From the cell containing the given text, extract its center point as [x, y] coordinate. 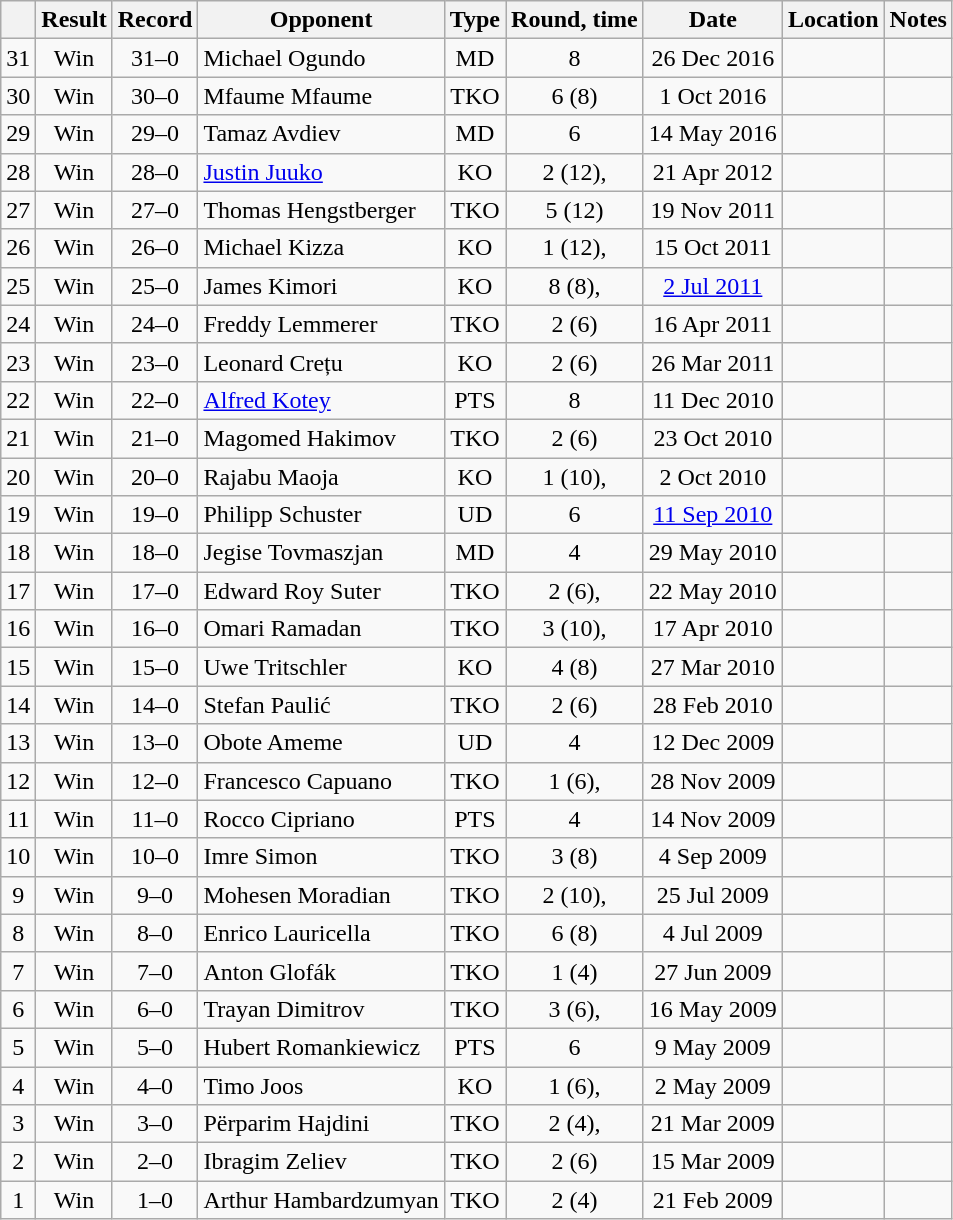
28 [18, 172]
5 [18, 1047]
Arthur Hambardzumyan [321, 1200]
9 [18, 895]
9 May 2009 [712, 1047]
Përparim Hajdini [321, 1124]
3–0 [155, 1124]
1 (12), [575, 248]
27 [18, 210]
Alfred Kotey [321, 400]
Mohesen Moradian [321, 895]
15–0 [155, 667]
29 May 2010 [712, 553]
Francesco Capuano [321, 781]
Thomas Hengstberger [321, 210]
Location [833, 20]
Jegise Tovmaszjan [321, 553]
15 Oct 2011 [712, 248]
19–0 [155, 515]
Rajabu Maoja [321, 477]
22 May 2010 [712, 591]
28 Nov 2009 [712, 781]
27 Jun 2009 [712, 971]
3 (10), [575, 629]
13 [18, 743]
5 (12) [575, 210]
27–0 [155, 210]
22 [18, 400]
Rocco Cipriano [321, 819]
Round, time [575, 20]
29 [18, 134]
Result [74, 20]
25 [18, 286]
Tamaz Avdiev [321, 134]
28 Feb 2010 [712, 705]
23 Oct 2010 [712, 438]
Type [474, 20]
4–0 [155, 1085]
Leonard Crețu [321, 362]
4 Jul 2009 [712, 933]
Philipp Schuster [321, 515]
15 [18, 667]
Stefan Paulić [321, 705]
30–0 [155, 96]
17 Apr 2010 [712, 629]
25 Jul 2009 [712, 895]
Timo Joos [321, 1085]
Trayan Dimitrov [321, 1009]
Ibragim Zeliev [321, 1162]
21 Mar 2009 [712, 1124]
14 May 2016 [712, 134]
2 [18, 1162]
14 Nov 2009 [712, 819]
2 Jul 2011 [712, 286]
12–0 [155, 781]
15 Mar 2009 [712, 1162]
26–0 [155, 248]
11 Dec 2010 [712, 400]
Michael Kizza [321, 248]
1 (4) [575, 971]
2 Oct 2010 [712, 477]
2 (12), [575, 172]
21–0 [155, 438]
5–0 [155, 1047]
Justin Juuko [321, 172]
14–0 [155, 705]
30 [18, 96]
17 [18, 591]
3 [18, 1124]
1 Oct 2016 [712, 96]
27 Mar 2010 [712, 667]
20 [18, 477]
Uwe Tritschler [321, 667]
11 Sep 2010 [712, 515]
11 [18, 819]
Date [712, 20]
21 Apr 2012 [712, 172]
18 [18, 553]
2 May 2009 [712, 1085]
25–0 [155, 286]
Opponent [321, 20]
Magomed Hakimov [321, 438]
Record [155, 20]
22–0 [155, 400]
1 [18, 1200]
17–0 [155, 591]
8–0 [155, 933]
Freddy Lemmerer [321, 324]
14 [18, 705]
23–0 [155, 362]
31–0 [155, 58]
Notes [918, 20]
1 (10), [575, 477]
James Kimori [321, 286]
29–0 [155, 134]
2 (4), [575, 1124]
31 [18, 58]
18–0 [155, 553]
2 (10), [575, 895]
16–0 [155, 629]
13–0 [155, 743]
2 (6), [575, 591]
24 [18, 324]
12 Dec 2009 [712, 743]
26 Mar 2011 [712, 362]
10 [18, 857]
12 [18, 781]
26 [18, 248]
16 [18, 629]
Michael Ogundo [321, 58]
21 [18, 438]
Imre Simon [321, 857]
26 Dec 2016 [712, 58]
3 (8) [575, 857]
2–0 [155, 1162]
4 (8) [575, 667]
Mfaume Mfaume [321, 96]
16 Apr 2011 [712, 324]
Edward Roy Suter [321, 591]
4 Sep 2009 [712, 857]
16 May 2009 [712, 1009]
24–0 [155, 324]
Hubert Romankiewicz [321, 1047]
3 (6), [575, 1009]
Enrico Lauricella [321, 933]
23 [18, 362]
19 [18, 515]
10–0 [155, 857]
19 Nov 2011 [712, 210]
Omari Ramadan [321, 629]
Obote Ameme [321, 743]
11–0 [155, 819]
7 [18, 971]
7–0 [155, 971]
Anton Glofák [321, 971]
9–0 [155, 895]
20–0 [155, 477]
1–0 [155, 1200]
2 (4) [575, 1200]
28–0 [155, 172]
8 (8), [575, 286]
21 Feb 2009 [712, 1200]
6–0 [155, 1009]
